Capture the cell that displays the provided text and extract its (X, Y) central coordinate. 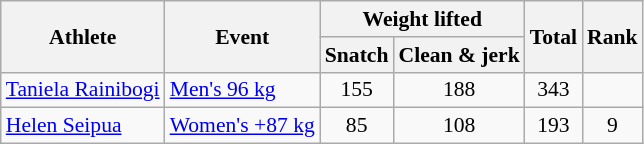
Snatch (357, 55)
Total (554, 36)
193 (554, 126)
Event (242, 36)
Rank (612, 36)
Athlete (83, 36)
85 (357, 126)
9 (612, 126)
Men's 96 kg (242, 90)
Clean & jerk (458, 55)
Helen Seipua (83, 126)
Taniela Rainibogi (83, 90)
Weight lifted (422, 19)
188 (458, 90)
155 (357, 90)
343 (554, 90)
108 (458, 126)
Women's +87 kg (242, 126)
